Return (X, Y) of the center of cell containing provided text 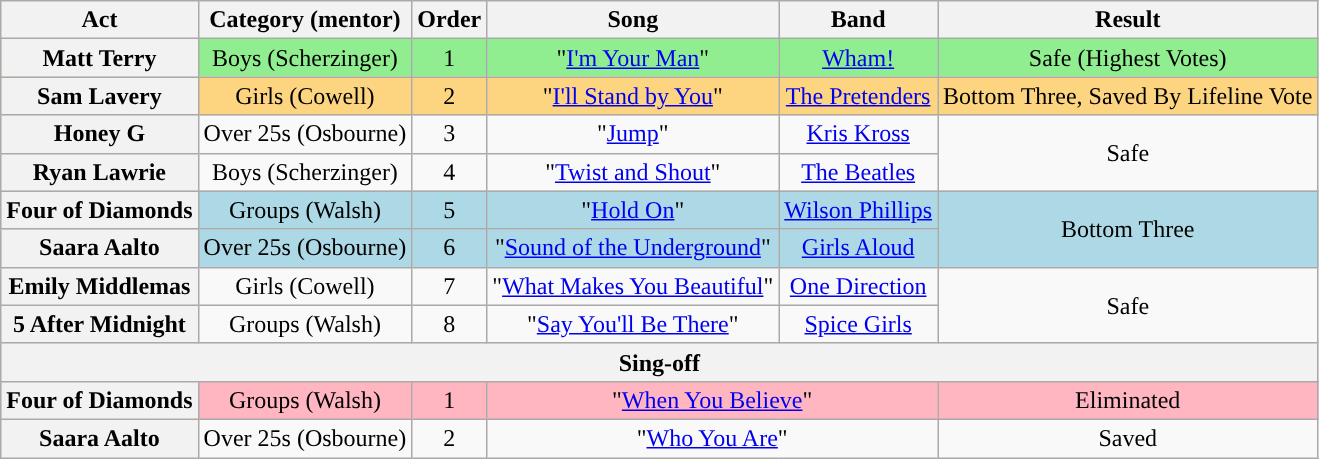
5 (450, 210)
Result (1128, 20)
5 After Midnight (100, 324)
"I'm Your Man" (633, 58)
"Say You'll Be There" (633, 324)
Emily Middlemas (100, 286)
Act (100, 20)
7 (450, 286)
"Who You Are" (712, 438)
Wham! (858, 58)
One Direction (858, 286)
Category (mentor) (305, 20)
"Jump" (633, 134)
Eliminated (1128, 400)
Ryan Lawrie (100, 172)
Bottom Three, Saved By Lifeline Vote (1128, 96)
Band (858, 20)
"Twist and Shout" (633, 172)
Safe (Highest Votes) (1128, 58)
Saved (1128, 438)
3 (450, 134)
Wilson Phillips (858, 210)
Order (450, 20)
Honey G (100, 134)
"What Makes You Beautiful" (633, 286)
"When You Believe" (712, 400)
Matt Terry (100, 58)
Sam Lavery (100, 96)
Song (633, 20)
4 (450, 172)
Spice Girls (858, 324)
"Hold On" (633, 210)
The Beatles (858, 172)
The Pretenders (858, 96)
Girls Aloud (858, 248)
Kris Kross (858, 134)
"Sound of the Underground" (633, 248)
Bottom Three (1128, 229)
6 (450, 248)
"I'll Stand by You" (633, 96)
8 (450, 324)
Sing-off (660, 362)
